Output the (x, y) coordinate of the center of the cell containing the given text.  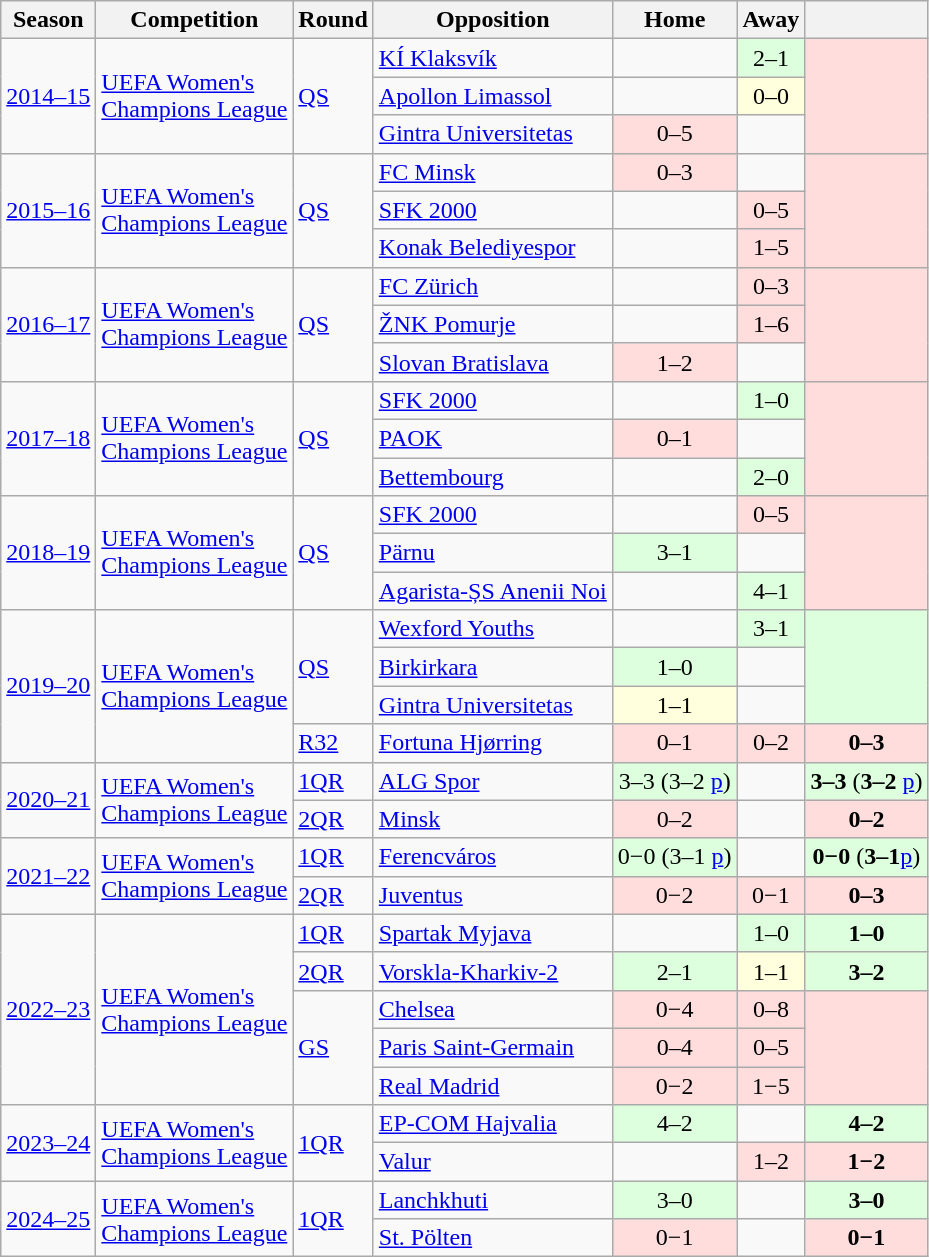
GS (333, 1047)
0−0 (3–1 p) (674, 857)
1−5 (771, 1085)
2015–16 (48, 210)
Ferencváros (492, 857)
Konak Belediyespor (492, 248)
Spartak Myjava (492, 933)
2019–20 (48, 686)
0−0 (3–1p) (866, 857)
Paris Saint-Germain (492, 1047)
2018–19 (48, 553)
Real Madrid (492, 1085)
2021–22 (48, 876)
1–6 (771, 324)
Minsk (492, 819)
1−2 (866, 1162)
Valur (492, 1162)
Pärnu (492, 553)
Fortuna Hjørring (492, 743)
2014–15 (48, 96)
2023–24 (48, 1143)
St. Pölten (492, 1238)
FC Zürich (492, 286)
Wexford Youths (492, 629)
Lanchkhuti (492, 1200)
Slovan Bratislava (492, 362)
Vorskla-Kharkiv-2 (492, 971)
2022–23 (48, 1009)
Season (48, 20)
4–1 (771, 591)
Home (674, 20)
Chelsea (492, 1009)
0–8 (771, 1009)
Bettembourg (492, 477)
KÍ Klaksvík (492, 58)
Apollon Limassol (492, 96)
Away (771, 20)
2020–21 (48, 800)
FC Minsk (492, 172)
Opposition (492, 20)
2–0 (771, 477)
Juventus (492, 895)
Competition (194, 20)
3–2 (866, 971)
Birkirkara (492, 667)
0−4 (674, 1009)
2024–25 (48, 1219)
0–0 (771, 96)
1–5 (771, 248)
2017–18 (48, 438)
R32 (333, 743)
0–4 (674, 1047)
ALG Spor (492, 781)
Agarista-ȘS Anenii Noi (492, 591)
ŽNK Pomurje (492, 324)
EP-COM Hajvalia (492, 1124)
2016–17 (48, 324)
PAOK (492, 438)
Round (333, 20)
